Provide the (X, Y) coordinate of the cell's center where the given text is located.  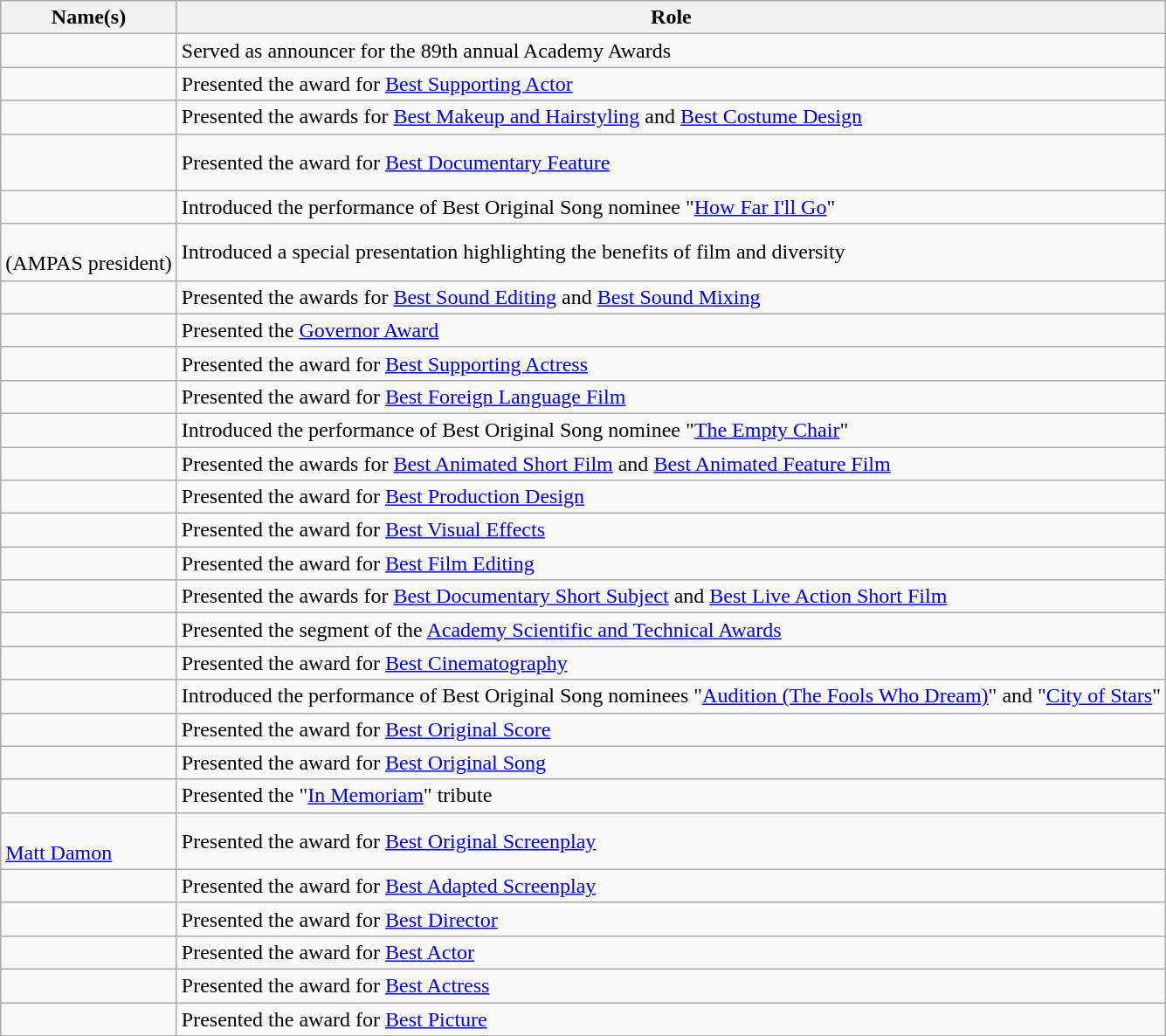
Presented the awards for Best Makeup and Hairstyling and Best Costume Design (671, 117)
Presented the Governor Award (671, 330)
Presented the award for Best Production Design (671, 497)
Introduced the performance of Best Original Song nominees "Audition (The Fools Who Dream)" and "City of Stars" (671, 696)
Presented the award for Best Film Editing (671, 563)
Presented the award for Best Original Song (671, 763)
Presented the award for Best Original Screenplay (671, 840)
Presented the award for Best Adapted Screenplay (671, 886)
Presented the awards for Best Animated Short Film and Best Animated Feature Film (671, 464)
Presented the award for Best Supporting Actress (671, 363)
Presented the awards for Best Sound Editing and Best Sound Mixing (671, 297)
(AMPAS president) (89, 252)
Presented the award for Best Picture (671, 1019)
Presented the award for Best Original Score (671, 729)
Presented the segment of the Academy Scientific and Technical Awards (671, 630)
Presented the award for Best Actress (671, 985)
Introduced the performance of Best Original Song nominee "How Far I'll Go" (671, 207)
Role (671, 17)
Presented the award for Best Cinematography (671, 663)
Presented the "In Memoriam" tribute (671, 796)
Matt Damon (89, 840)
Presented the award for Best Director (671, 919)
Presented the award for Best Foreign Language Film (671, 397)
Name(s) (89, 17)
Introduced the performance of Best Original Song nominee "The Empty Chair" (671, 430)
Introduced a special presentation highlighting the benefits of film and diversity (671, 252)
Presented the award for Best Actor (671, 952)
Served as announcer for the 89th annual Academy Awards (671, 51)
Presented the award for Best Visual Effects (671, 530)
Presented the awards for Best Documentary Short Subject and Best Live Action Short Film (671, 597)
Presented the award for Best Supporting Actor (671, 84)
Presented the award for Best Documentary Feature (671, 162)
